Detect which cell encompasses the target text, then output its [X, Y] center coordinate. 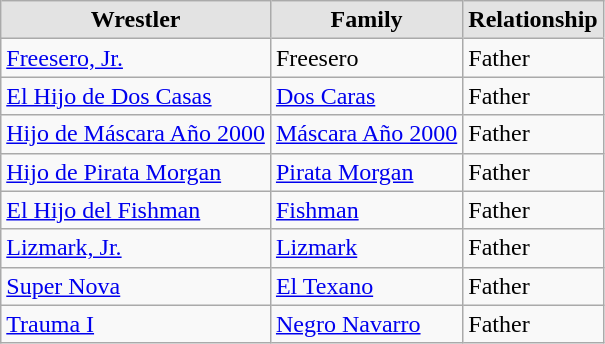
Freesero [366, 58]
Trauma I [136, 324]
Máscara Año 2000 [366, 134]
Negro Navarro [366, 324]
Hijo de Pirata Morgan [136, 172]
Hijo de Máscara Año 2000 [136, 134]
Pirata Morgan [366, 172]
Freesero, Jr. [136, 58]
El Hijo de Dos Casas [136, 96]
Lizmark, Jr. [136, 248]
Family [366, 20]
Relationship [533, 20]
Lizmark [366, 248]
Fishman [366, 210]
Wrestler [136, 20]
Super Nova [136, 286]
El Texano [366, 286]
El Hijo del Fishman [136, 210]
Dos Caras [366, 96]
